Extract the (X, Y) coordinate from the center of the cell holding the provided text.  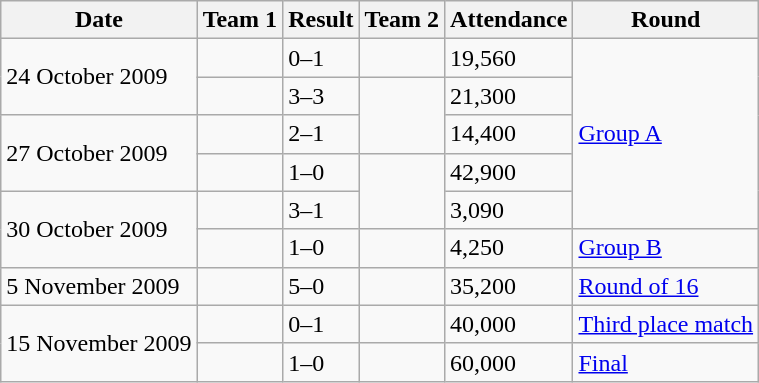
Group B (666, 248)
Round (666, 20)
35,200 (509, 286)
Team 2 (402, 20)
3–3 (321, 96)
Attendance (509, 20)
2–1 (321, 134)
21,300 (509, 96)
Group A (666, 134)
5 November 2009 (99, 286)
42,900 (509, 172)
5–0 (321, 286)
27 October 2009 (99, 153)
Third place match (666, 324)
Round of 16 (666, 286)
3,090 (509, 210)
19,560 (509, 58)
14,400 (509, 134)
Team 1 (240, 20)
24 October 2009 (99, 77)
Result (321, 20)
30 October 2009 (99, 229)
3–1 (321, 210)
Final (666, 362)
15 November 2009 (99, 343)
Date (99, 20)
4,250 (509, 248)
40,000 (509, 324)
60,000 (509, 362)
